Output the (x, y) coordinate of the center of the cell containing the given text.  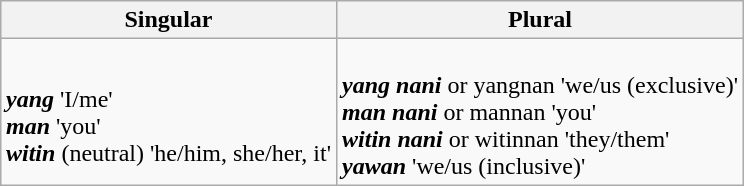
Plural (540, 20)
yang 'I/me'man 'you'witin (neutral) 'he/him, she/her, it' (168, 112)
yang nani or yangnan 'we/us (exclusive)'man nani or mannan 'you'witin nani or witinnan 'they/them'yawan 'we/us (inclusive)' (540, 112)
Singular (168, 20)
